Search for the cell housing the specified text and yield its (X, Y) center coordinate. 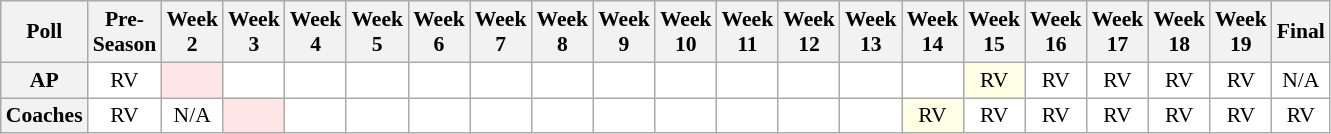
Week8 (562, 32)
Week17 (1118, 32)
Week18 (1179, 32)
Week16 (1056, 32)
Coaches (44, 116)
Week10 (686, 32)
Final (1301, 32)
Poll (44, 32)
Week2 (192, 32)
Week4 (316, 32)
Week7 (501, 32)
Week19 (1241, 32)
Week9 (624, 32)
AP (44, 80)
Week6 (439, 32)
Week5 (377, 32)
Week3 (254, 32)
Week11 (748, 32)
Week15 (994, 32)
Week13 (871, 32)
Week14 (933, 32)
Week12 (809, 32)
Pre-Season (125, 32)
